Determine the (X, Y) coordinate at the center of the cell enclosing the given text.  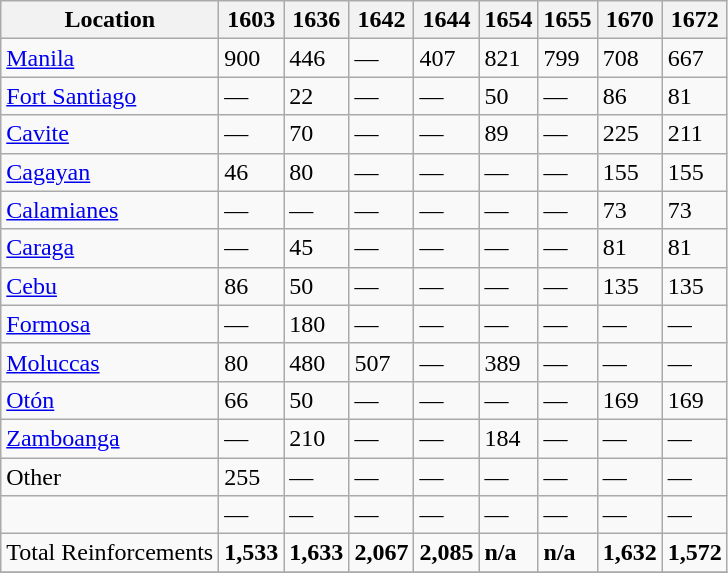
Calamianes (110, 210)
Caraga (110, 248)
1672 (694, 20)
821 (508, 58)
1654 (508, 20)
1642 (382, 20)
Other (110, 477)
1670 (630, 20)
507 (382, 362)
1636 (316, 20)
Cebu (110, 286)
Moluccas (110, 362)
389 (508, 362)
1,633 (316, 553)
1644 (446, 20)
210 (316, 438)
70 (316, 134)
799 (568, 58)
1655 (568, 20)
255 (252, 477)
89 (508, 134)
407 (446, 58)
22 (316, 96)
Total Reinforcements (110, 553)
900 (252, 58)
2,067 (382, 553)
225 (630, 134)
Fort Santiago (110, 96)
Zamboanga (110, 438)
Formosa (110, 324)
180 (316, 324)
Cagayan (110, 172)
211 (694, 134)
480 (316, 362)
2,085 (446, 553)
66 (252, 400)
446 (316, 58)
184 (508, 438)
Otón (110, 400)
Location (110, 20)
667 (694, 58)
Cavite (110, 134)
708 (630, 58)
46 (252, 172)
Manila (110, 58)
1,533 (252, 553)
1,632 (630, 553)
1603 (252, 20)
45 (316, 248)
1,572 (694, 553)
